Identify which cell holds the provided text, then report its [x, y] central coordinate. 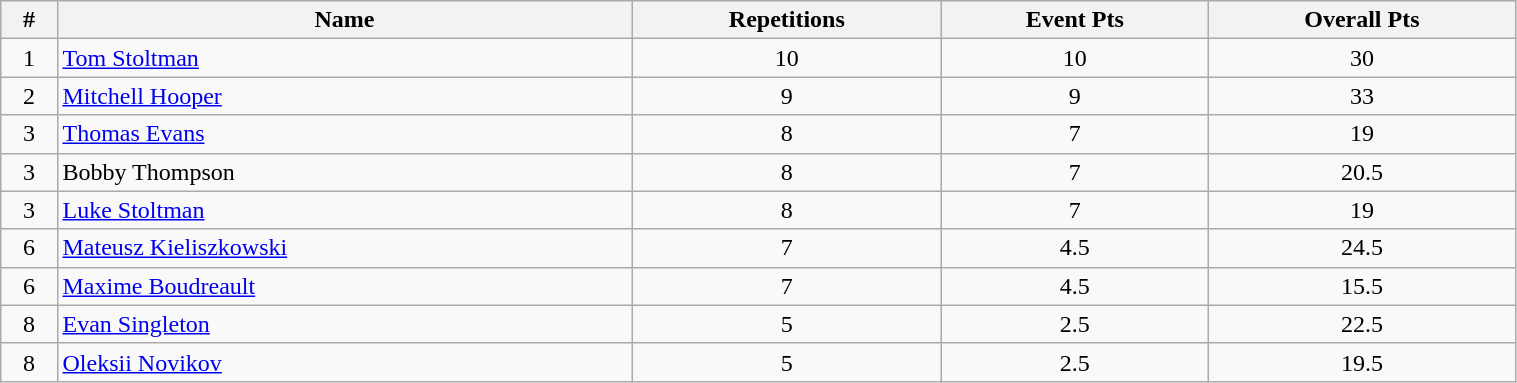
33 [1362, 96]
Bobby Thompson [344, 172]
1 [29, 58]
22.5 [1362, 324]
Mateusz Kieliszkowski [344, 248]
Thomas Evans [344, 134]
Event Pts [1075, 20]
Mitchell Hooper [344, 96]
Tom Stoltman [344, 58]
# [29, 20]
Name [344, 20]
Repetitions [787, 20]
30 [1362, 58]
Maxime Boudreault [344, 286]
Overall Pts [1362, 20]
Luke Stoltman [344, 210]
24.5 [1362, 248]
2 [29, 96]
19.5 [1362, 362]
Oleksii Novikov [344, 362]
Evan Singleton [344, 324]
15.5 [1362, 286]
20.5 [1362, 172]
